Identify which cell holds the provided text, then report its (x, y) central coordinate. 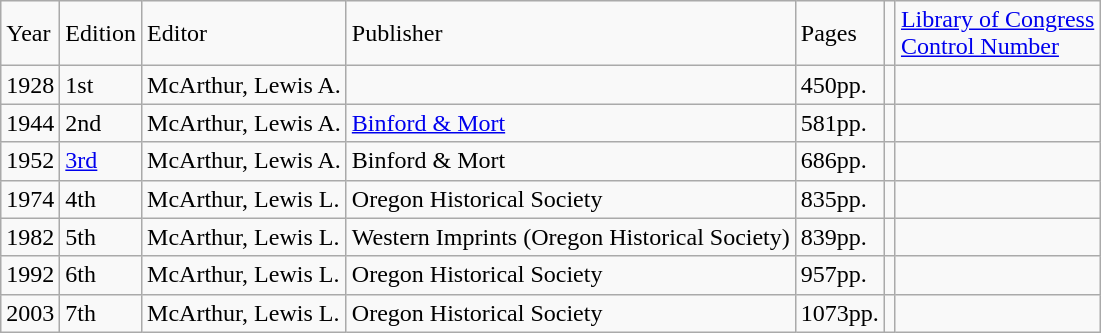
Library of CongressControl Number (997, 34)
1952 (30, 161)
Western Imprints (Oregon Historical Society) (570, 237)
1982 (30, 237)
2nd (101, 123)
3rd (101, 161)
839pp. (840, 237)
1944 (30, 123)
957pp. (840, 275)
Year (30, 34)
6th (101, 275)
Publisher (570, 34)
581pp. (840, 123)
1992 (30, 275)
1928 (30, 85)
4th (101, 199)
835pp. (840, 199)
1073pp. (840, 313)
2003 (30, 313)
5th (101, 237)
1974 (30, 199)
7th (101, 313)
Edition (101, 34)
Pages (840, 34)
686pp. (840, 161)
450pp. (840, 85)
1st (101, 85)
Editor (244, 34)
